Output the [X, Y] coordinate of the center of the cell containing the given text.  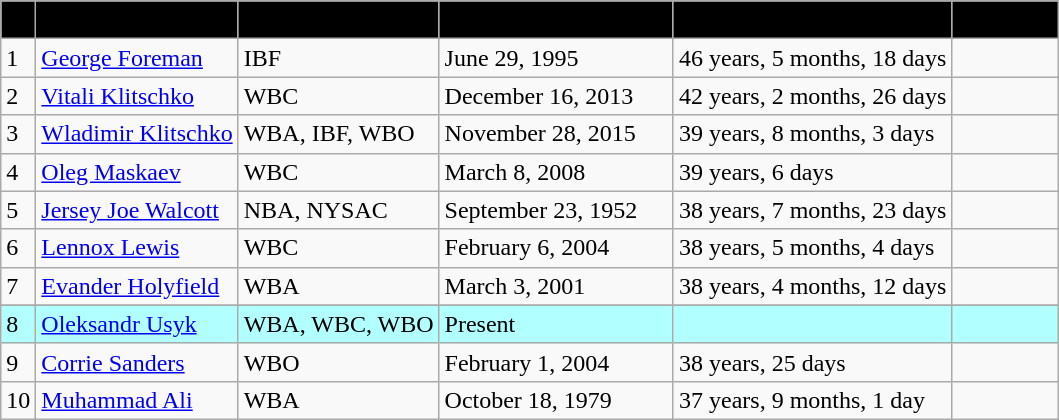
March 8, 2008 [556, 172]
WBA, IBF, WBO [338, 134]
Jersey Joe Walcott [137, 210]
WBO [338, 362]
Corrie Sanders [137, 362]
38 years, 5 months, 4 days [812, 248]
39 years, 8 months, 3 days [812, 134]
38 years, 4 months, 12 days [812, 286]
June 29, 1995 [556, 58]
Last day as champion [556, 20]
37 years, 9 months, 1 day [812, 400]
42 years, 2 months, 26 days [812, 96]
4 [18, 172]
September 23, 1952 [556, 210]
Source(s) [1006, 20]
3 [18, 134]
9 [18, 362]
February 6, 2004 [556, 248]
Evander Holyfield [137, 286]
Oleg Maskaev [137, 172]
2 [18, 96]
NBA, NYSAC [338, 210]
October 18, 1979 [556, 400]
39 years, 6 days [812, 172]
February 1, 2004 [556, 362]
Name [137, 20]
Oleksandr Usyk [137, 324]
46 years, 5 months, 18 days [812, 58]
8 [18, 324]
WBA, WBC, WBO [338, 324]
38 years, 25 days [812, 362]
6 [18, 248]
IBF [338, 58]
38 years, 7 months, 23 days [812, 210]
Lennox Lewis [137, 248]
George Foreman [137, 58]
7 [18, 286]
Muhammad Ali [137, 400]
Recognition [338, 20]
10 [18, 400]
1 [18, 58]
Present [556, 324]
Vitali Klitschko [137, 96]
December 16, 2013 [556, 96]
Wladimir Klitschko [137, 134]
November 28, 2015 [556, 134]
Age [812, 20]
March 3, 2001 [556, 286]
5 [18, 210]
